Search for the cell housing the specified text and yield its [x, y] center coordinate. 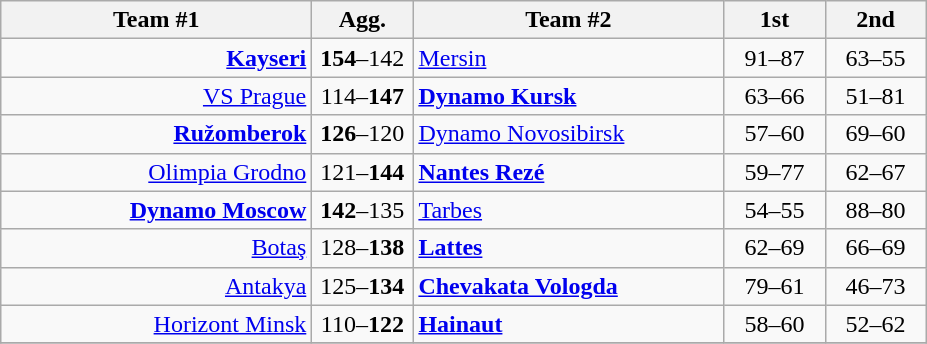
62–67 [876, 172]
Ružomberok [156, 134]
2nd [876, 20]
59–77 [774, 172]
Dynamo Moscow [156, 210]
Hainaut [568, 324]
125–134 [362, 286]
Mersin [568, 58]
63–66 [774, 96]
121–144 [362, 172]
142–135 [362, 210]
88–80 [876, 210]
51–81 [876, 96]
128–138 [362, 248]
VS Prague [156, 96]
91–87 [774, 58]
1st [774, 20]
79–61 [774, 286]
Botaş [156, 248]
66–69 [876, 248]
Tarbes [568, 210]
52–62 [876, 324]
Antakya [156, 286]
Kayseri [156, 58]
Agg. [362, 20]
62–69 [774, 248]
Lattes [568, 248]
Dynamo Kursk [568, 96]
58–60 [774, 324]
46–73 [876, 286]
Chevakata Vologda [568, 286]
Horizont Minsk [156, 324]
57–60 [774, 134]
69–60 [876, 134]
Dynamo Novosibirsk [568, 134]
154–142 [362, 58]
Team #1 [156, 20]
114–147 [362, 96]
63–55 [876, 58]
Team #2 [568, 20]
126–120 [362, 134]
Nantes Rezé [568, 172]
54–55 [774, 210]
110–122 [362, 324]
Olimpia Grodno [156, 172]
